Scan for the cell matching the given text and deliver its (x, y) coordinate at center. 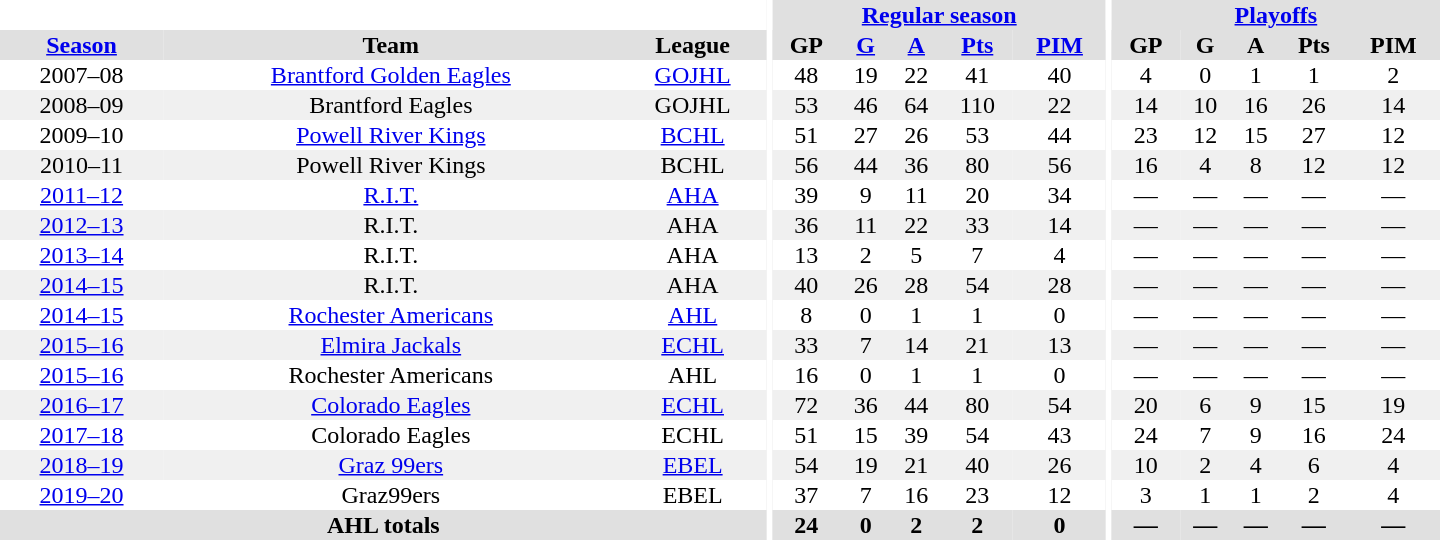
Season (82, 45)
Graz 99ers (390, 465)
2011–12 (82, 195)
2009–10 (82, 135)
2008–09 (82, 105)
Team (390, 45)
Elmira Jackals (390, 345)
46 (866, 105)
2012–13 (82, 225)
Playoffs (1276, 15)
37 (806, 495)
Brantford Eagles (390, 105)
Regular season (939, 15)
48 (806, 75)
72 (806, 405)
2016–17 (82, 405)
2019–20 (82, 495)
2007–08 (82, 75)
64 (916, 105)
3 (1146, 495)
110 (978, 105)
AHL totals (384, 525)
2013–14 (82, 255)
League (693, 45)
5 (916, 255)
41 (978, 75)
34 (1060, 195)
2017–18 (82, 435)
Brantford Golden Eagles (390, 75)
43 (1060, 435)
2018–19 (82, 465)
2010–11 (82, 165)
Graz99ers (390, 495)
